Determine the [X, Y] coordinate at the center of the cell enclosing the given text.  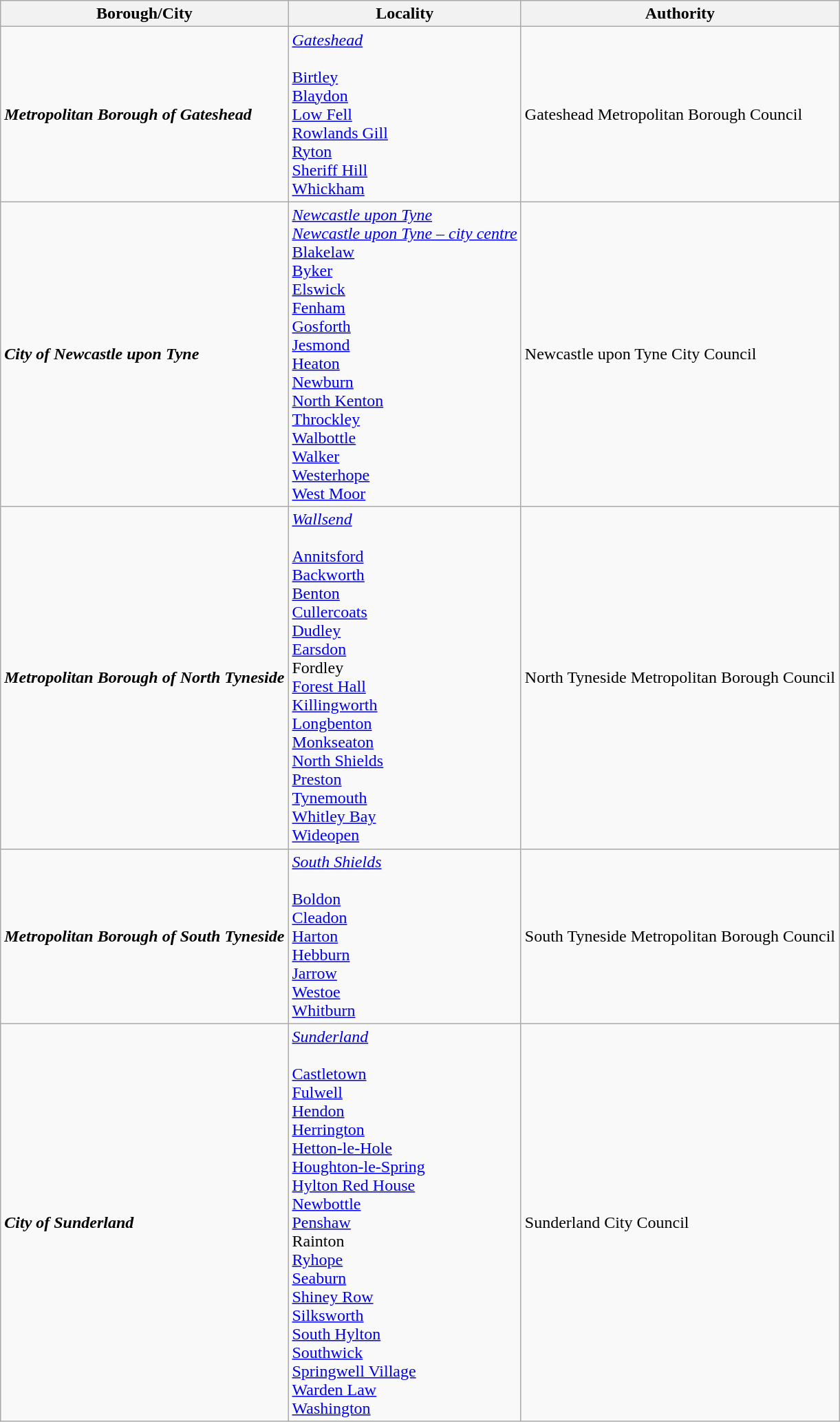
North Tyneside Metropolitan Borough Council [680, 677]
Metropolitan Borough of Gateshead [144, 114]
City of Newcastle upon Tyne [144, 354]
Sunderland City Council [680, 1222]
Borough/City [144, 14]
Metropolitan Borough of South Tyneside [144, 936]
Metropolitan Borough of North Tyneside [144, 677]
City of Sunderland [144, 1222]
South ShieldsBoldon Cleadon Harton Hebburn Jarrow Westoe Whitburn [405, 936]
Locality [405, 14]
South Tyneside Metropolitan Borough Council [680, 936]
Authority [680, 14]
GatesheadBirtley Blaydon Low Fell Rowlands Gill Ryton Sheriff Hill Whickham [405, 114]
Gateshead Metropolitan Borough Council [680, 114]
Newcastle upon Tyne City Council [680, 354]
